Identify which cell holds the provided text, then report its (X, Y) central coordinate. 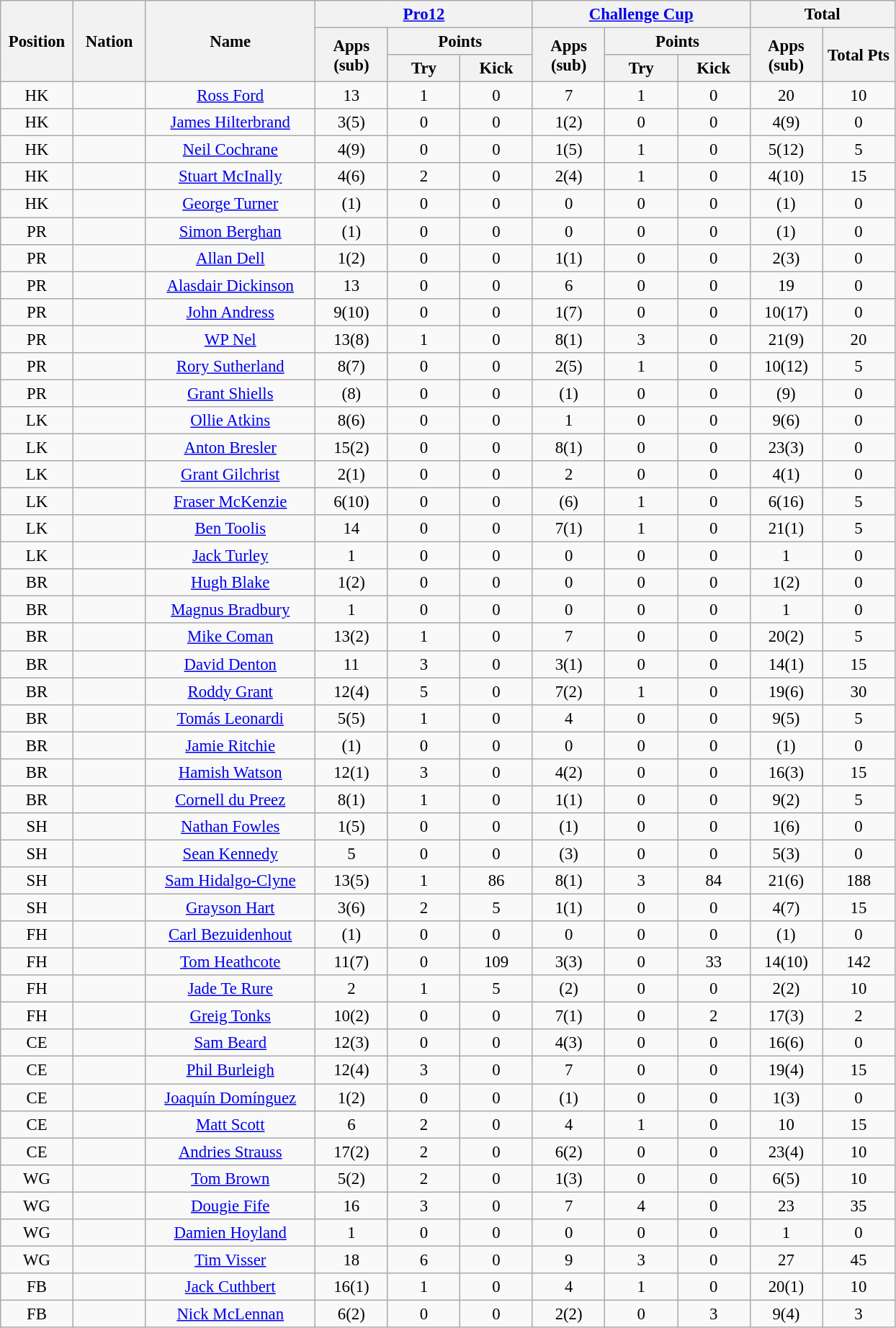
Roddy Grant (230, 691)
13(8) (351, 339)
4(1) (787, 475)
George Turner (230, 204)
Ollie Atkins (230, 421)
10(2) (351, 1016)
6(10) (351, 502)
86 (497, 881)
Anton Bresler (230, 447)
Nick McLennan (230, 1314)
Allan Dell (230, 258)
5(2) (351, 1178)
4(10) (787, 176)
Fraser McKenzie (230, 502)
Dougie Fife (230, 1206)
5(3) (787, 853)
23 (787, 1206)
(6) (569, 502)
9(5) (787, 718)
Andries Strauss (230, 1152)
(9) (787, 393)
Magnus Bradbury (230, 610)
5(12) (787, 150)
6(16) (787, 502)
(8) (351, 393)
23(4) (787, 1152)
Ben Toolis (230, 529)
Phil Burleigh (230, 1070)
Sam Beard (230, 1044)
Alasdair Dickinson (230, 285)
13(5) (351, 881)
19(4) (787, 1070)
Position (37, 42)
12(1) (351, 773)
Hugh Blake (230, 583)
Rory Sutherland (230, 367)
Jamie Ritchie (230, 745)
16(3) (787, 773)
Nation (109, 42)
Grant Gilchrist (230, 475)
Jack Turley (230, 556)
27 (787, 1260)
Joaquín Domínguez (230, 1098)
4(7) (787, 908)
4(3) (569, 1044)
Nathan Fowles (230, 827)
3(3) (569, 962)
45 (859, 1260)
5(5) (351, 718)
23(3) (787, 447)
Greig Tonks (230, 1016)
Total Pts (859, 55)
35 (859, 1206)
Neil Cochrane (230, 150)
Grant Shiells (230, 393)
14(1) (787, 664)
21(1) (787, 529)
Tom Brown (230, 1178)
Total (823, 14)
Challenge Cup (641, 14)
9(6) (787, 421)
9(2) (787, 799)
14(10) (787, 962)
15(2) (351, 447)
Simon Berghan (230, 231)
(3) (569, 853)
21(6) (787, 881)
8(6) (351, 421)
Carl Bezuidenhout (230, 935)
9 (569, 1260)
109 (497, 962)
188 (859, 881)
33 (713, 962)
Sam Hidalgo-Clyne (230, 881)
20(2) (787, 637)
14 (351, 529)
16 (351, 1206)
20(1) (787, 1287)
James Hilterbrand (230, 122)
John Andress (230, 312)
142 (859, 962)
3(6) (351, 908)
84 (713, 881)
Sean Kennedy (230, 853)
2(5) (569, 367)
Damien Hoyland (230, 1233)
Pro12 (424, 14)
Tim Visser (230, 1260)
4(6) (351, 176)
2(1) (351, 475)
Mike Coman (230, 637)
10(12) (787, 367)
16(1) (351, 1287)
Grayson Hart (230, 908)
Jade Te Rure (230, 989)
12(3) (351, 1044)
Cornell du Preez (230, 799)
9(4) (787, 1314)
17(3) (787, 1016)
6(5) (787, 1178)
17(2) (351, 1152)
Tomás Leonardi (230, 718)
7(2) (569, 691)
4(2) (569, 773)
8(7) (351, 367)
1(6) (787, 827)
Matt Scott (230, 1124)
3(5) (351, 122)
21(9) (787, 339)
Jack Cuthbert (230, 1287)
Ross Ford (230, 96)
19(6) (787, 691)
Tom Heathcote (230, 962)
18 (351, 1260)
(2) (569, 989)
1(7) (569, 312)
2(4) (569, 176)
2(3) (787, 258)
13(2) (351, 637)
10(17) (787, 312)
11(7) (351, 962)
16(6) (787, 1044)
30 (859, 691)
WP Nel (230, 339)
Name (230, 42)
Stuart McInally (230, 176)
19 (787, 285)
Hamish Watson (230, 773)
3(1) (569, 664)
David Denton (230, 664)
9(10) (351, 312)
11 (351, 664)
